Capture the cell that displays the provided text and extract its (X, Y) central coordinate. 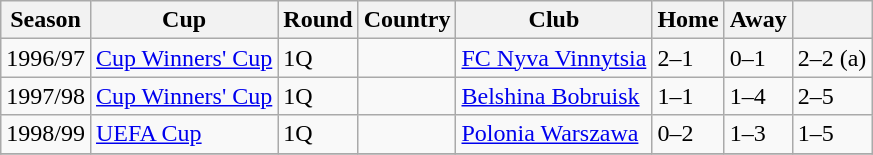
Season (46, 20)
0–2 (688, 134)
1–4 (758, 96)
Home (688, 20)
2–5 (832, 96)
Cup (184, 20)
Club (554, 20)
Belshina Bobruisk (554, 96)
2–1 (688, 58)
1–1 (688, 96)
1998/99 (46, 134)
2–2 (a) (832, 58)
Country (407, 20)
1–3 (758, 134)
0–1 (758, 58)
Away (758, 20)
1996/97 (46, 58)
1–5 (832, 134)
Round (318, 20)
1997/98 (46, 96)
Polonia Warszawa (554, 134)
FC Nyva Vinnytsia (554, 58)
UEFA Cup (184, 134)
